From the cell containing the given text, extract its center point as [x, y] coordinate. 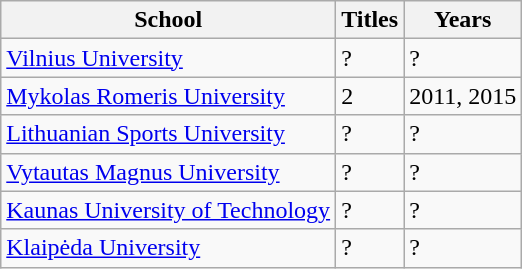
2011, 2015 [463, 96]
Kaunas University of Technology [168, 210]
School [168, 20]
Klaipėda University [168, 248]
Vytautas Magnus University [168, 172]
Years [463, 20]
Mykolas Romeris University [168, 96]
2 [370, 96]
Titles [370, 20]
Vilnius University [168, 58]
Lithuanian Sports University [168, 134]
